Locate the cell with the specified text and output its [X, Y] center coordinate. 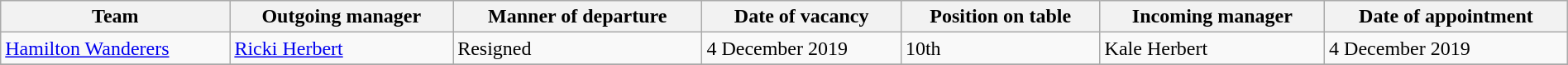
10th [1001, 48]
Ricki Herbert [342, 48]
Hamilton Wanderers [116, 48]
Outgoing manager [342, 17]
Manner of departure [577, 17]
Date of vacancy [802, 17]
Kale Herbert [1212, 48]
Team [116, 17]
Resigned [577, 48]
Date of appointment [1446, 17]
Incoming manager [1212, 17]
Position on table [1001, 17]
